From the cell containing the given text, extract its center point as (x, y) coordinate. 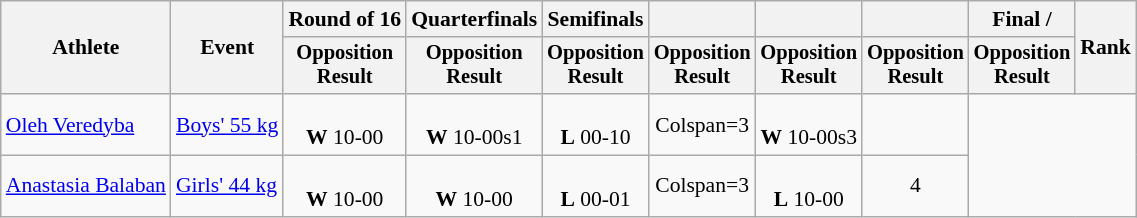
Rank (1106, 48)
W 10-00s3 (808, 124)
4 (916, 186)
Event (227, 48)
Semifinals (596, 19)
L 00-10 (596, 124)
Final / (1022, 19)
W 10-00s1 (474, 124)
L 10-00 (808, 186)
Quarterfinals (474, 19)
Oleh Veredyba (86, 124)
Anastasia Balaban (86, 186)
L 00-01 (596, 186)
Athlete (86, 48)
Girls' 44 kg (227, 186)
Boys' 55 kg (227, 124)
Round of 16 (344, 19)
